Determine the [X, Y] coordinate at the center of the cell enclosing the given text.  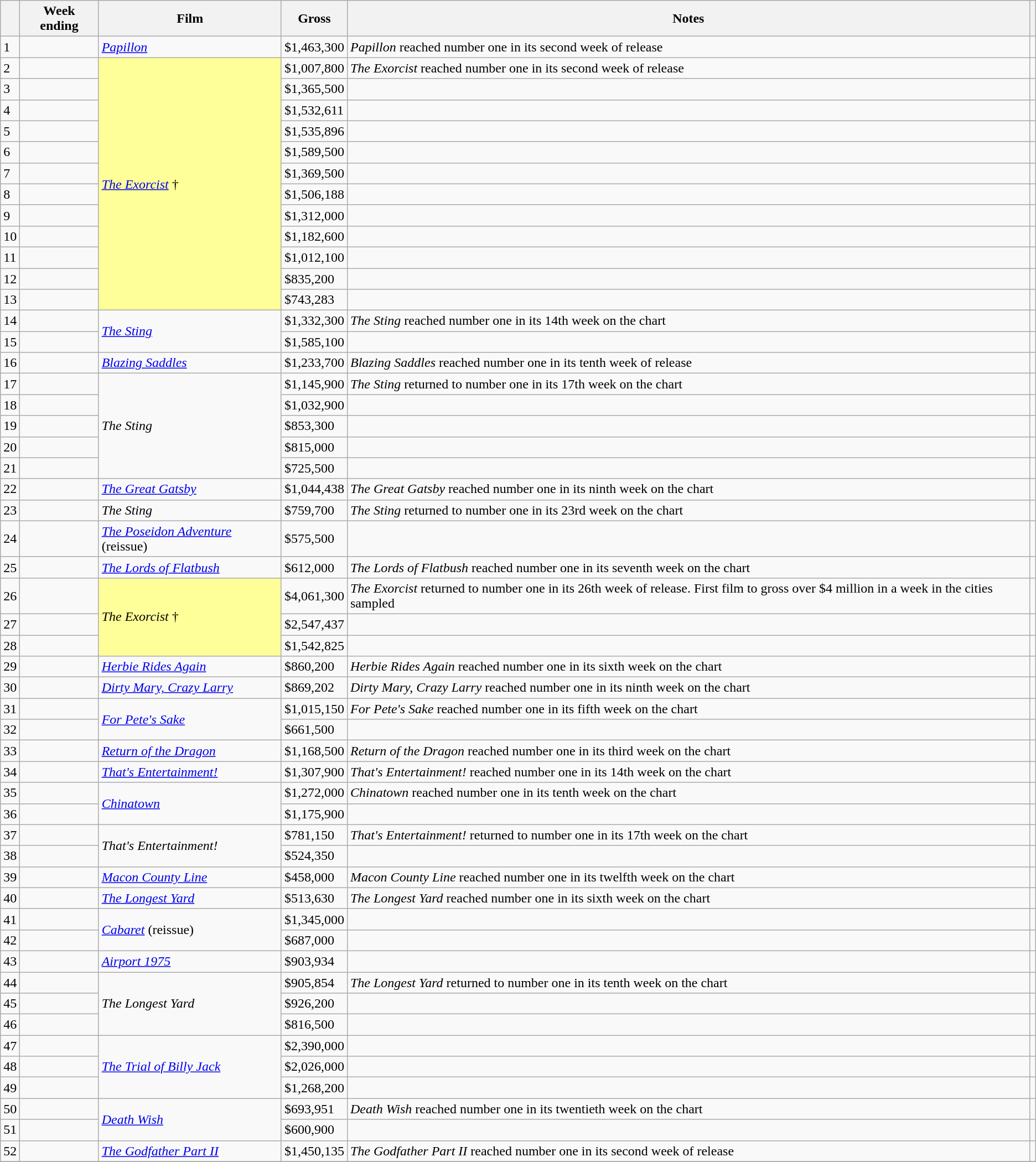
13 [10, 300]
19 [10, 426]
$4,061,300 [314, 595]
$1,532,611 [314, 110]
Return of the Dragon reached number one in its third week on the chart [688, 751]
The Godfather Part II [190, 1151]
22 [10, 489]
$1,589,500 [314, 152]
$1,012,100 [314, 257]
$1,365,500 [314, 89]
35 [10, 793]
38 [10, 856]
That's Entertainment! returned to number one in its 17th week on the chart [688, 835]
33 [10, 751]
$661,500 [314, 730]
$1,312,000 [314, 215]
Chinatown reached number one in its tenth week on the chart [688, 793]
50 [10, 1109]
The Great Gatsby reached number one in its ninth week on the chart [688, 489]
The Exorcist returned to number one in its 26th week of release. First film to gross over $4 million in a week in the cities sampled [688, 595]
Herbie Rides Again [190, 667]
$1,182,600 [314, 236]
42 [10, 940]
23 [10, 510]
20 [10, 447]
The Longest Yard returned to number one in its tenth week on the chart [688, 982]
Dirty Mary, Crazy Larry [190, 688]
$2,390,000 [314, 1046]
$1,268,200 [314, 1088]
21 [10, 468]
$693,951 [314, 1109]
$725,500 [314, 468]
$903,934 [314, 961]
29 [10, 667]
$1,168,500 [314, 751]
48 [10, 1067]
The Exorcist reached number one in its second week of release [688, 68]
$1,015,150 [314, 709]
The Great Gatsby [190, 489]
The Sting reached number one in its 14th week on the chart [688, 321]
The Sting returned to number one in its 17th week on the chart [688, 384]
Film [190, 19]
$1,307,900 [314, 772]
$1,332,300 [314, 321]
Papillon reached number one in its second week of release [688, 47]
15 [10, 342]
5 [10, 131]
34 [10, 772]
The Godfather Part II reached number one in its second week of release [688, 1151]
27 [10, 624]
$600,900 [314, 1130]
$1,450,135 [314, 1151]
For Pete's Sake reached number one in its fifth week on the chart [688, 709]
43 [10, 961]
$759,700 [314, 510]
Airport 1975 [190, 961]
44 [10, 982]
37 [10, 835]
1 [10, 47]
That's Entertainment! reached number one in its 14th week on the chart [688, 772]
25 [10, 567]
Dirty Mary, Crazy Larry reached number one in its ninth week on the chart [688, 688]
Gross [314, 19]
18 [10, 405]
$458,000 [314, 877]
$1,145,900 [314, 384]
$524,350 [314, 856]
$860,200 [314, 667]
$1,506,188 [314, 194]
47 [10, 1046]
Death Wish [190, 1119]
$1,175,900 [314, 814]
$2,547,437 [314, 624]
$1,007,800 [314, 68]
36 [10, 814]
3 [10, 89]
$687,000 [314, 940]
$905,854 [314, 982]
$1,535,896 [314, 131]
$743,283 [314, 300]
Week ending [59, 19]
24 [10, 539]
51 [10, 1130]
7 [10, 173]
$513,630 [314, 898]
Papillon [190, 47]
31 [10, 709]
$816,500 [314, 1025]
28 [10, 646]
$1,233,700 [314, 363]
39 [10, 877]
$2,026,000 [314, 1067]
Death Wish reached number one in its twentieth week on the chart [688, 1109]
30 [10, 688]
49 [10, 1088]
Herbie Rides Again reached number one in its sixth week on the chart [688, 667]
$1,369,500 [314, 173]
The Lords of Flatbush reached number one in its seventh week on the chart [688, 567]
10 [10, 236]
6 [10, 152]
8 [10, 194]
Cabaret (reissue) [190, 930]
$1,585,100 [314, 342]
Notes [688, 19]
$781,150 [314, 835]
32 [10, 730]
17 [10, 384]
2 [10, 68]
The Longest Yard reached number one in its sixth week on the chart [688, 898]
$853,300 [314, 426]
14 [10, 321]
$1,463,300 [314, 47]
Macon County Line [190, 877]
$612,000 [314, 567]
Blazing Saddles reached number one in its tenth week of release [688, 363]
$1,032,900 [314, 405]
The Sting returned to number one in its 23rd week on the chart [688, 510]
The Trial of Billy Jack [190, 1067]
52 [10, 1151]
41 [10, 919]
$815,000 [314, 447]
For Pete's Sake [190, 719]
$869,202 [314, 688]
12 [10, 278]
$1,272,000 [314, 793]
The Poseidon Adventure (reissue) [190, 539]
Chinatown [190, 803]
26 [10, 595]
$1,345,000 [314, 919]
4 [10, 110]
45 [10, 1004]
Blazing Saddles [190, 363]
$926,200 [314, 1004]
$1,542,825 [314, 646]
$1,044,438 [314, 489]
$835,200 [314, 278]
11 [10, 257]
Return of the Dragon [190, 751]
46 [10, 1025]
The Lords of Flatbush [190, 567]
16 [10, 363]
Macon County Line reached number one in its twelfth week on the chart [688, 877]
9 [10, 215]
$575,500 [314, 539]
40 [10, 898]
